Return the [x, y] coordinate for the center point of the cell that contains the specified text.  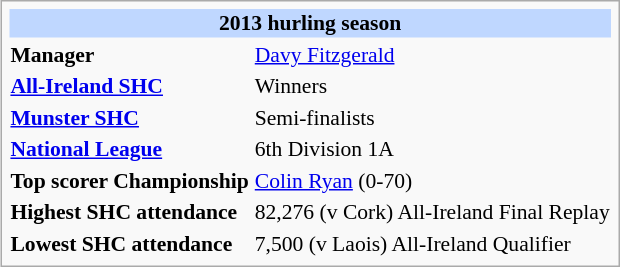
Munster SHC [130, 117]
Colin Ryan (0-70) [432, 180]
Manager [130, 54]
Semi-finalists [432, 117]
National League [130, 149]
All-Ireland SHC [130, 86]
6th Division 1A [432, 149]
2013 hurling season [310, 23]
82,276 (v Cork) All-Ireland Final Replay [432, 212]
Winners [432, 86]
Davy Fitzgerald [432, 54]
7,500 (v Laois) All-Ireland Qualifier [432, 243]
Lowest SHC attendance [130, 243]
Top scorer Championship [130, 180]
Highest SHC attendance [130, 212]
